Detect which cell encompasses the target text, then output its (x, y) center coordinate. 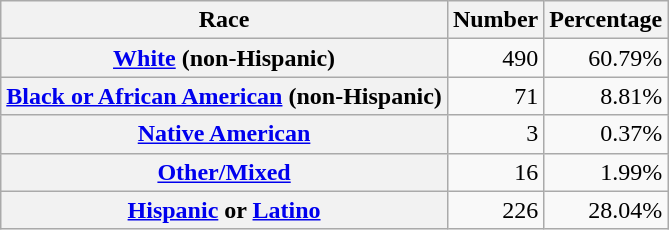
Race (224, 20)
Percentage (606, 20)
Other/Mixed (224, 172)
Native American (224, 134)
490 (495, 58)
28.04% (606, 210)
Number (495, 20)
Black or African American (non-Hispanic) (224, 96)
71 (495, 96)
226 (495, 210)
0.37% (606, 134)
3 (495, 134)
16 (495, 172)
1.99% (606, 172)
60.79% (606, 58)
Hispanic or Latino (224, 210)
8.81% (606, 96)
White (non-Hispanic) (224, 58)
